Identify which cell holds the provided text, then report its (X, Y) central coordinate. 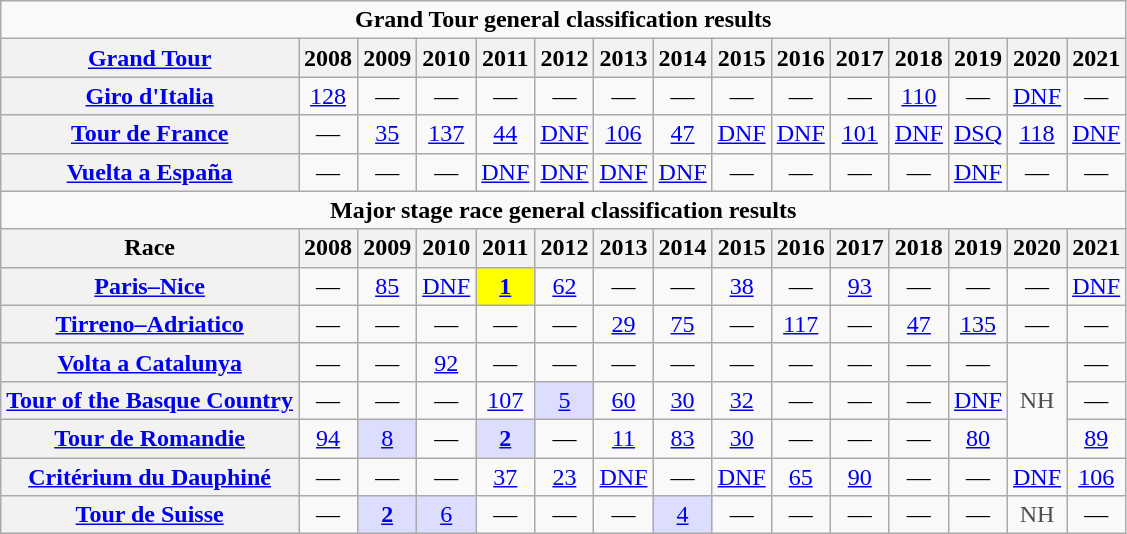
Volta a Catalunya (150, 362)
23 (564, 477)
107 (506, 400)
Tour de Romandie (150, 438)
32 (742, 400)
38 (742, 286)
89 (1096, 438)
80 (978, 438)
93 (860, 286)
137 (446, 134)
8 (388, 438)
Tour de France (150, 134)
83 (682, 438)
6 (446, 515)
92 (446, 362)
Critérium du Dauphiné (150, 477)
Race (150, 248)
128 (328, 96)
Grand Tour general classification results (564, 20)
37 (506, 477)
11 (624, 438)
Paris–Nice (150, 286)
135 (978, 324)
75 (682, 324)
5 (564, 400)
Tour of the Basque Country (150, 400)
1 (506, 286)
Vuelta a España (150, 172)
Tour de Suisse (150, 515)
85 (388, 286)
62 (564, 286)
110 (918, 96)
118 (1038, 134)
94 (328, 438)
Grand Tour (150, 58)
44 (506, 134)
29 (624, 324)
DSQ (978, 134)
117 (800, 324)
Major stage race general classification results (564, 210)
101 (860, 134)
60 (624, 400)
90 (860, 477)
Giro d'Italia (150, 96)
65 (800, 477)
Tirreno–Adriatico (150, 324)
35 (388, 134)
4 (682, 515)
